For the text-containing cell, return its midpoint in (x, y) coordinate format. 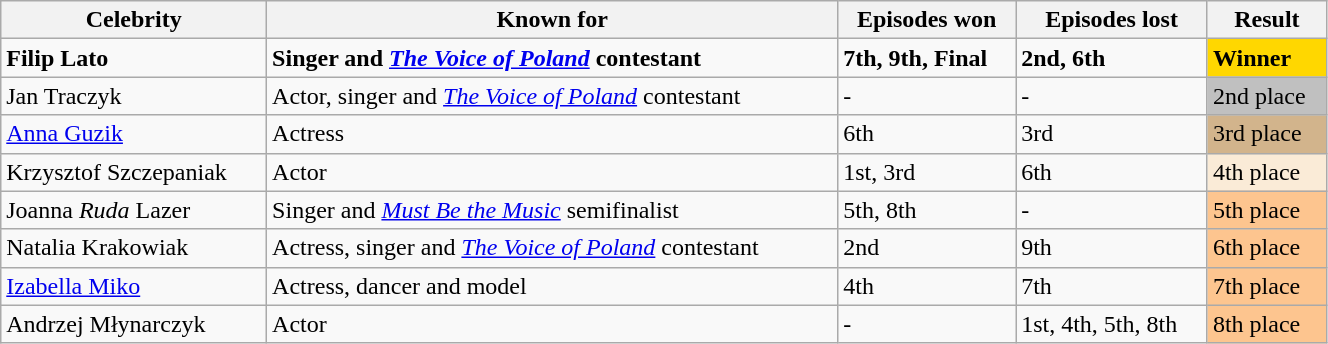
3rd (1112, 134)
2nd place (1266, 96)
2nd (927, 248)
1st, 3rd (927, 172)
Episodes lost (1112, 20)
4th place (1266, 172)
Actress, dancer and model (552, 286)
Andrzej Młynarczyk (134, 324)
8th place (1266, 324)
Singer and Must Be the Music semifinalist (552, 210)
4th (927, 286)
Singer and The Voice of Poland contestant (552, 58)
Actress (552, 134)
1st, 4th, 5th, 8th (1112, 324)
9th (1112, 248)
7th (1112, 286)
Result (1266, 20)
Joanna Ruda Lazer (134, 210)
Known for (552, 20)
7th place (1266, 286)
Actress, singer and The Voice of Poland contestant (552, 248)
Krzysztof Szczepaniak (134, 172)
Jan Traczyk (134, 96)
7th, 9th, Final (927, 58)
3rd place (1266, 134)
Winner (1266, 58)
Anna Guzik (134, 134)
Celebrity (134, 20)
5th place (1266, 210)
Episodes won (927, 20)
6th place (1266, 248)
2nd, 6th (1112, 58)
Filip Lato (134, 58)
Natalia Krakowiak (134, 248)
Actor, singer and The Voice of Poland contestant (552, 96)
Izabella Miko (134, 286)
5th, 8th (927, 210)
